Return the [X, Y] coordinate for the center point of the cell that contains the specified text.  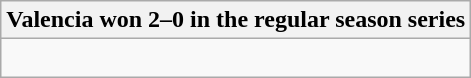
Valencia won 2–0 in the regular season series [236, 20]
